Pinpoint the cell where the given text exists, returning its [x, y] midpoint coordinate. 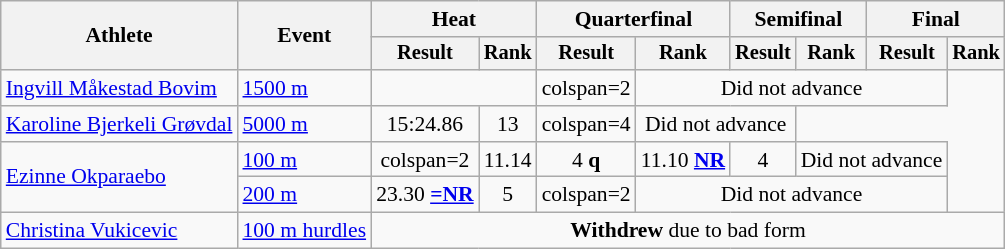
100 m [304, 160]
Withdrew due to bad form [688, 231]
Athlete [120, 36]
Christina Vukicevic [120, 231]
200 m [304, 195]
Ezinne Okparaebo [120, 178]
11.14 [508, 160]
Quarterfinal [634, 19]
4 [763, 160]
colspan=4 [586, 124]
4 q [586, 160]
23.30 =NR [425, 195]
5 [508, 195]
Heat [454, 19]
15:24.86 [425, 124]
5000 m [304, 124]
Event [304, 36]
100 m hurdles [304, 231]
Semifinal [798, 19]
13 [508, 124]
Ingvill Måkestad Bovim [120, 88]
Karoline Bjerkeli Grøvdal [120, 124]
Final [936, 19]
11.10 NR [683, 160]
1500 m [304, 88]
